Provide the [x, y] coordinate of the cell's center where the given text is located.  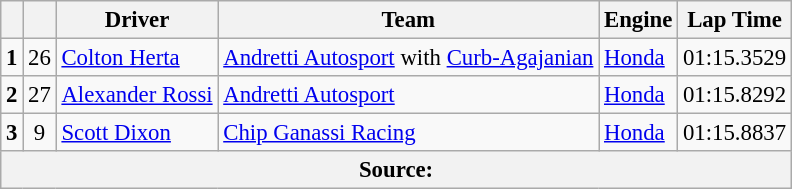
27 [40, 95]
Alexander Rossi [137, 95]
Lap Time [735, 20]
Team [408, 20]
9 [40, 133]
2 [12, 95]
Andretti Autosport with Curb-Agajanian [408, 58]
Chip Ganassi Racing [408, 133]
Engine [638, 20]
1 [12, 58]
01:15.3529 [735, 58]
Scott Dixon [137, 133]
Driver [137, 20]
01:15.8837 [735, 133]
01:15.8292 [735, 95]
3 [12, 133]
Source: [396, 170]
Colton Herta [137, 58]
Andretti Autosport [408, 95]
26 [40, 58]
